Scan for the cell matching the given text and deliver its [x, y] coordinate at center. 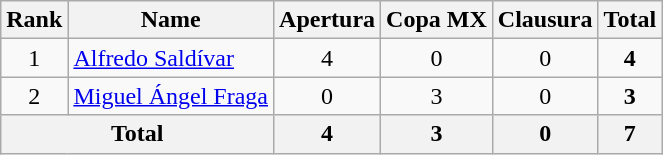
Miguel Ángel Fraga [171, 96]
Name [171, 20]
Copa MX [437, 20]
Clausura [545, 20]
Alfredo Saldívar [171, 58]
1 [34, 58]
Apertura [328, 20]
7 [630, 134]
Rank [34, 20]
2 [34, 96]
